Locate the cell with the specified text and output its [x, y] center coordinate. 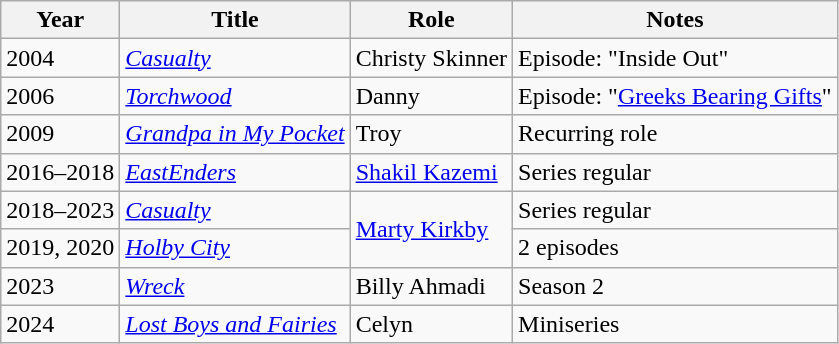
2016–2018 [60, 172]
EastEnders [235, 172]
Episode: "Greeks Bearing Gifts" [676, 96]
Notes [676, 20]
2006 [60, 96]
2009 [60, 134]
2004 [60, 58]
Lost Boys and Fairies [235, 324]
Christy Skinner [431, 58]
Role [431, 20]
2023 [60, 286]
Celyn [431, 324]
Wreck [235, 286]
2018–2023 [60, 210]
Troy [431, 134]
Year [60, 20]
2024 [60, 324]
Recurring role [676, 134]
Season 2 [676, 286]
Title [235, 20]
2 episodes [676, 248]
Miniseries [676, 324]
Shakil Kazemi [431, 172]
Danny [431, 96]
Torchwood [235, 96]
Episode: "Inside Out" [676, 58]
Holby City [235, 248]
2019, 2020 [60, 248]
Marty Kirkby [431, 229]
Billy Ahmadi [431, 286]
Grandpa in My Pocket [235, 134]
